For the text-containing cell, return its midpoint in (X, Y) coordinate format. 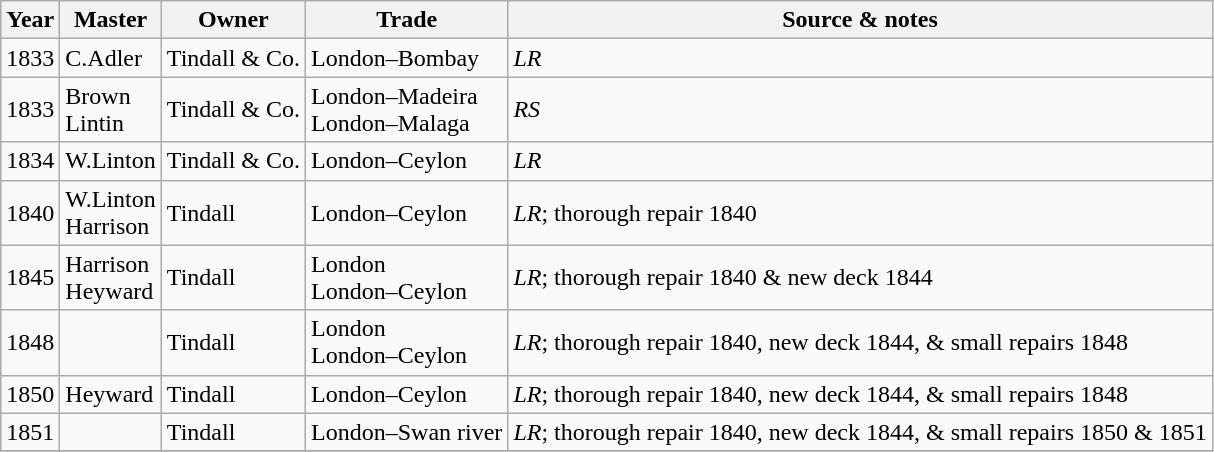
LR; thorough repair 1840 & new deck 1844 (860, 278)
LR; thorough repair 1840, new deck 1844, & small repairs 1850 & 1851 (860, 432)
Owner (233, 20)
1848 (30, 342)
Master (111, 20)
London–MadeiraLondon–Malaga (407, 110)
W.Linton (111, 161)
HarrisonHeyward (111, 278)
Year (30, 20)
Trade (407, 20)
Source & notes (860, 20)
1834 (30, 161)
Heyward (111, 394)
RS (860, 110)
W.LintonHarrison (111, 212)
1845 (30, 278)
BrownLintin (111, 110)
C.Adler (111, 58)
1850 (30, 394)
London–Bombay (407, 58)
LR; thorough repair 1840 (860, 212)
1851 (30, 432)
London–Swan river (407, 432)
1840 (30, 212)
